Detect which cell encompasses the target text, then output its [X, Y] center coordinate. 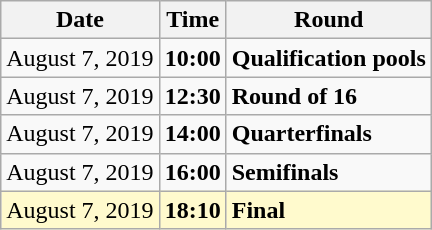
16:00 [192, 172]
Time [192, 20]
Final [328, 210]
Round [328, 20]
Semifinals [328, 172]
Date [80, 20]
18:10 [192, 210]
10:00 [192, 58]
Round of 16 [328, 96]
12:30 [192, 96]
Quarterfinals [328, 134]
Qualification pools [328, 58]
14:00 [192, 134]
